Locate the cell with the specified text and output its [x, y] center coordinate. 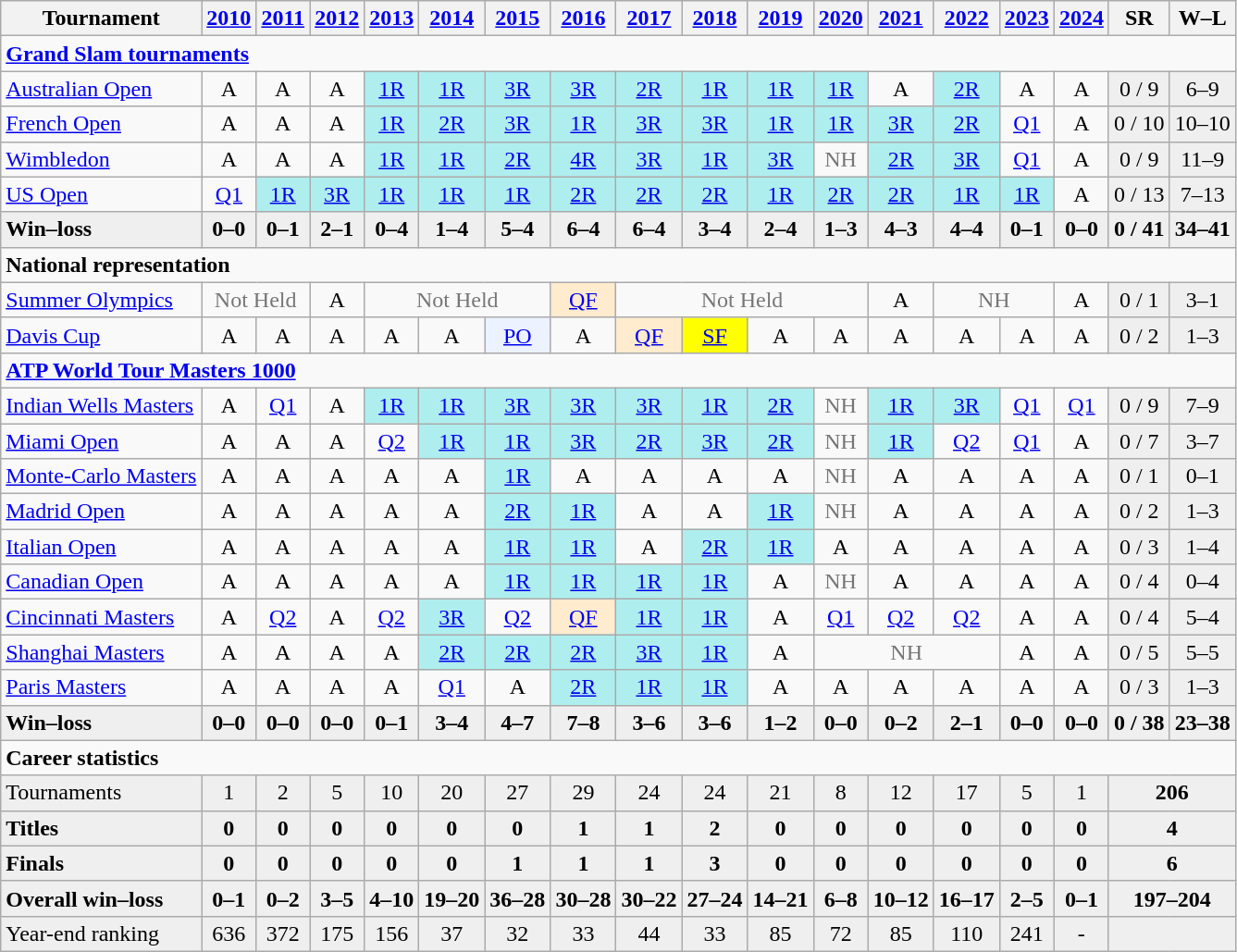
6–8 [840, 898]
110 [966, 933]
Canadian Open [102, 582]
2020 [840, 19]
20 [452, 793]
2024 [1081, 19]
Davis Cup [102, 335]
8 [840, 793]
2014 [452, 19]
Finals [102, 863]
372 [283, 933]
27–24 [714, 898]
Titles [102, 828]
16–17 [966, 898]
29 [583, 793]
2022 [966, 19]
Overall win–loss [102, 898]
44 [649, 933]
US Open [102, 194]
- [1081, 933]
2015 [518, 19]
Shanghai Masters [102, 652]
36–28 [518, 898]
10–12 [901, 898]
6–9 [1203, 89]
21 [781, 793]
7–9 [1203, 405]
34–41 [1203, 229]
Wimbledon [102, 159]
10–10 [1203, 124]
Paris Masters [102, 687]
2013 [392, 19]
4 [1171, 828]
10 [392, 793]
2016 [583, 19]
PO [518, 335]
32 [518, 933]
23–38 [1203, 723]
Australian Open [102, 89]
1–2 [781, 723]
636 [229, 933]
2012 [337, 19]
4R [583, 159]
Tournament [102, 19]
2021 [901, 19]
197–204 [1171, 898]
3 [714, 863]
French Open [102, 124]
72 [840, 933]
14–21 [781, 898]
National representation [618, 265]
Madrid Open [102, 512]
3–1 [1203, 300]
3–7 [1203, 441]
Tournaments [102, 793]
19–20 [452, 898]
0 / 13 [1139, 194]
30–28 [583, 898]
2017 [649, 19]
17 [966, 793]
3–5 [337, 898]
0 / 5 [1139, 652]
Miami Open [102, 441]
2018 [714, 19]
206 [1171, 793]
Year-end ranking [102, 933]
4–7 [518, 723]
241 [1027, 933]
2019 [781, 19]
SF [714, 335]
0 / 10 [1139, 124]
12 [901, 793]
ATP World Tour Masters 1000 [618, 370]
5–5 [1203, 652]
0 / 41 [1139, 229]
2–4 [781, 229]
0 / 7 [1139, 441]
156 [392, 933]
30–22 [649, 898]
175 [337, 933]
SR [1139, 19]
2011 [283, 19]
0 / 38 [1139, 723]
Monte-Carlo Masters [102, 476]
Cincinnati Masters [102, 617]
2023 [1027, 19]
Grand Slam tournaments [618, 54]
Summer Olympics [102, 300]
Italian Open [102, 547]
2–5 [1027, 898]
Indian Wells Masters [102, 405]
11–9 [1203, 159]
4–10 [392, 898]
7–13 [1203, 194]
37 [452, 933]
27 [518, 793]
4–4 [966, 229]
7–8 [583, 723]
4–3 [901, 229]
Career statistics [618, 758]
W–L [1203, 19]
2010 [229, 19]
6 [1171, 863]
